Scan for the cell matching the given text and deliver its [X, Y] coordinate at center. 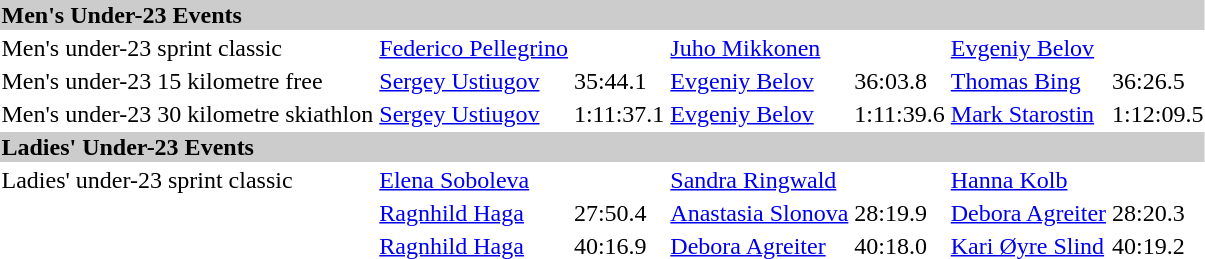
Men's under-23 15 kilometre free [188, 81]
Sandra Ringwald [760, 180]
28:19.9 [900, 213]
1:11:37.1 [618, 114]
35:44.1 [618, 81]
Men's under-23 sprint classic [188, 48]
Men's under-23 30 kilometre skiathlon [188, 114]
Thomas Bing [1028, 81]
Ladies' Under-23 Events [602, 147]
Ragnhild Haga [474, 213]
Debora Agreiter [1028, 213]
1:12:09.5 [1158, 114]
1:11:39.6 [900, 114]
36:26.5 [1158, 81]
Ladies' under-23 sprint classic [188, 180]
Men's Under-23 Events [602, 15]
Federico Pellegrino [474, 48]
Anastasia Slonova [760, 213]
Elena Soboleva [474, 180]
Hanna Kolb [1028, 180]
28:20.3 [1158, 213]
36:03.8 [900, 81]
Mark Starostin [1028, 114]
Juho Mikkonen [760, 48]
27:50.4 [618, 213]
